Return the [x, y] coordinate for the center point of the cell that contains the specified text.  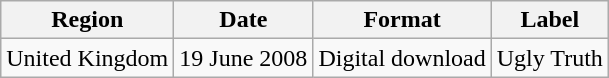
Format [402, 20]
Label [550, 20]
Date [244, 20]
19 June 2008 [244, 58]
Digital download [402, 58]
Region [88, 20]
Ugly Truth [550, 58]
United Kingdom [88, 58]
